Detect which cell encompasses the target text, then output its [X, Y] center coordinate. 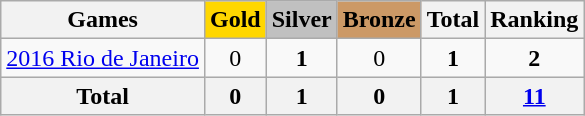
11 [534, 96]
Silver [302, 20]
2 [534, 58]
Gold [235, 20]
Bronze [379, 20]
Ranking [534, 20]
2016 Rio de Janeiro [103, 58]
Games [103, 20]
